Extract the [x, y] coordinate from the center of the cell holding the provided text.  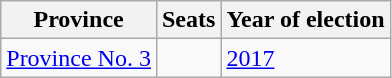
Province [79, 20]
Province No. 3 [79, 58]
2017 [306, 58]
Seats [188, 20]
Year of election [306, 20]
